Find where the given text appears and provide that cell's center as [x, y] coordinate. 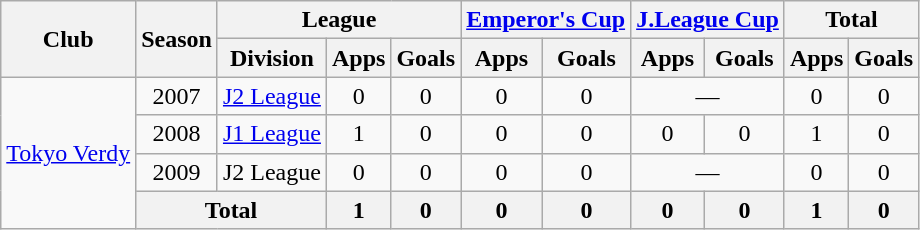
2009 [177, 172]
J.League Cup [708, 20]
Emperor's Cup [546, 20]
2008 [177, 134]
Club [68, 39]
Season [177, 39]
Tokyo Verdy [68, 153]
League [338, 20]
Division [272, 58]
2007 [177, 96]
J1 League [272, 134]
